Output the (X, Y) coordinate of the center of the cell containing the given text.  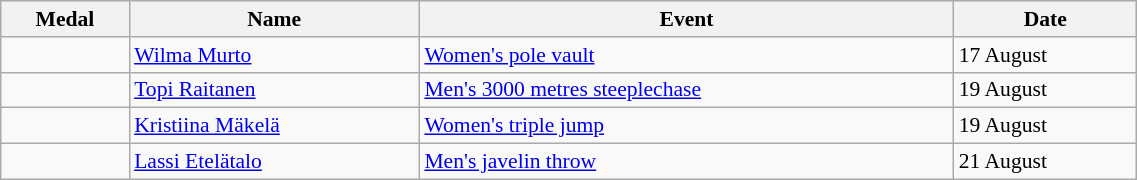
Women's pole vault (686, 55)
17 August (1046, 55)
Wilma Murto (274, 55)
Name (274, 19)
Men's 3000 metres steeplechase (686, 90)
Women's triple jump (686, 126)
Event (686, 19)
Date (1046, 19)
Medal (65, 19)
Men's javelin throw (686, 162)
21 August (1046, 162)
Kristiina Mäkelä (274, 126)
Topi Raitanen (274, 90)
Lassi Etelätalo (274, 162)
